Search for the cell housing the specified text and yield its [X, Y] center coordinate. 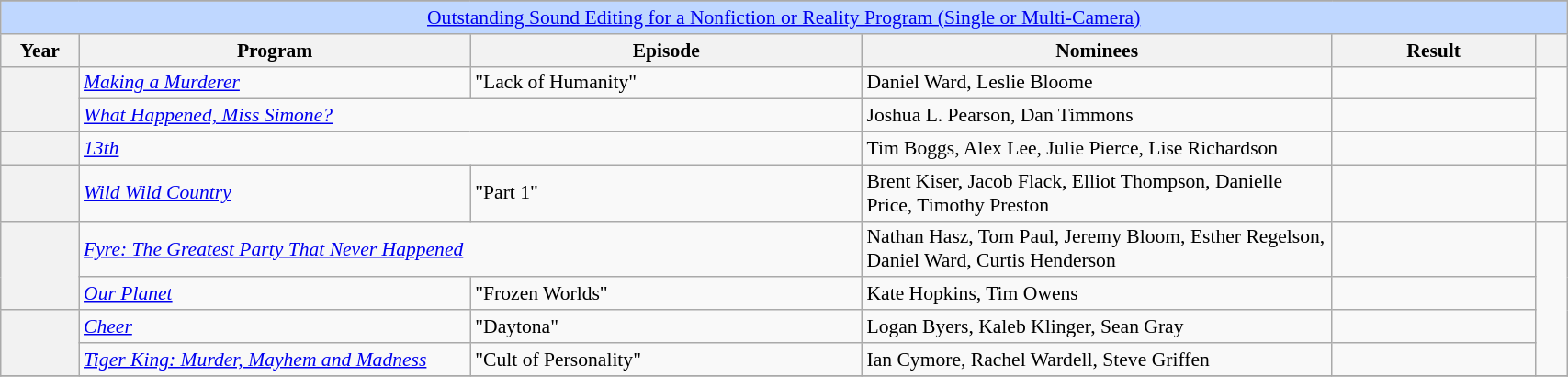
"Part 1" [666, 193]
Joshua L. Pearson, Dan Timmons [1097, 116]
Outstanding Sound Editing for a Nonfiction or Reality Program (Single or Multi-Camera) [784, 17]
What Happened, Miss Simone? [470, 116]
Program [275, 51]
"Frozen Worlds" [666, 294]
Episode [666, 51]
Ian Cymore, Rachel Wardell, Steve Griffen [1097, 360]
Result [1434, 51]
Logan Byers, Kaleb Klinger, Sean Gray [1097, 326]
Tiger King: Murder, Mayhem and Madness [275, 360]
Brent Kiser, Jacob Flack, Elliot Thompson, Danielle Price, Timothy Preston [1097, 193]
"Lack of Humanity" [666, 83]
Wild Wild Country [275, 193]
Tim Boggs, Alex Lee, Julie Pierce, Lise Richardson [1097, 149]
Year [40, 51]
Daniel Ward, Leslie Bloome [1097, 83]
Nominees [1097, 51]
Kate Hopkins, Tim Owens [1097, 294]
"Cult of Personality" [666, 360]
"Daytona" [666, 326]
Our Planet [275, 294]
13th [470, 149]
Cheer [275, 326]
Making a Murderer [275, 83]
Fyre: The Greatest Party That Never Happened [470, 248]
Nathan Hasz, Tom Paul, Jeremy Bloom, Esther Regelson, Daniel Ward, Curtis Henderson [1097, 248]
